Detect which cell encompasses the target text, then output its (x, y) center coordinate. 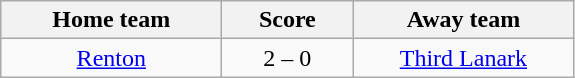
Away team (464, 20)
Score (288, 20)
Renton (112, 58)
2 – 0 (288, 58)
Home team (112, 20)
Third Lanark (464, 58)
